Search for the cell housing the specified text and yield its (x, y) center coordinate. 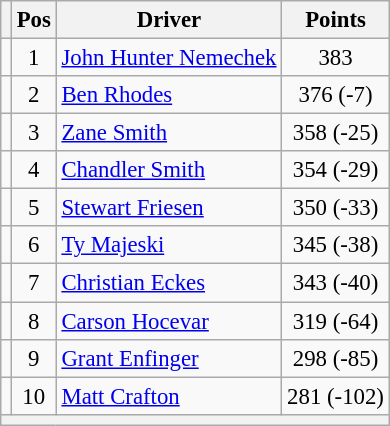
319 (-64) (336, 321)
350 (-33) (336, 208)
8 (34, 321)
Ben Rhodes (169, 95)
Ty Majeski (169, 245)
6 (34, 245)
Grant Enfinger (169, 358)
376 (-7) (336, 95)
John Hunter Nemechek (169, 58)
345 (-38) (336, 245)
343 (-40) (336, 283)
9 (34, 358)
Matt Crafton (169, 396)
2 (34, 95)
5 (34, 208)
Christian Eckes (169, 283)
358 (-25) (336, 133)
Driver (169, 20)
4 (34, 170)
Carson Hocevar (169, 321)
Zane Smith (169, 133)
1 (34, 58)
383 (336, 58)
Points (336, 20)
Pos (34, 20)
3 (34, 133)
10 (34, 396)
7 (34, 283)
298 (-85) (336, 358)
354 (-29) (336, 170)
Chandler Smith (169, 170)
281 (-102) (336, 396)
Stewart Friesen (169, 208)
